From the cell containing the given text, extract its center point as (x, y) coordinate. 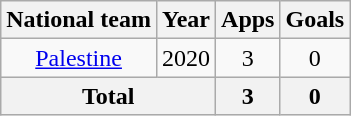
Goals (315, 20)
Total (108, 96)
Apps (248, 20)
Palestine (79, 58)
Year (186, 20)
National team (79, 20)
2020 (186, 58)
